Output the [x, y] coordinate of the center of the cell containing the given text.  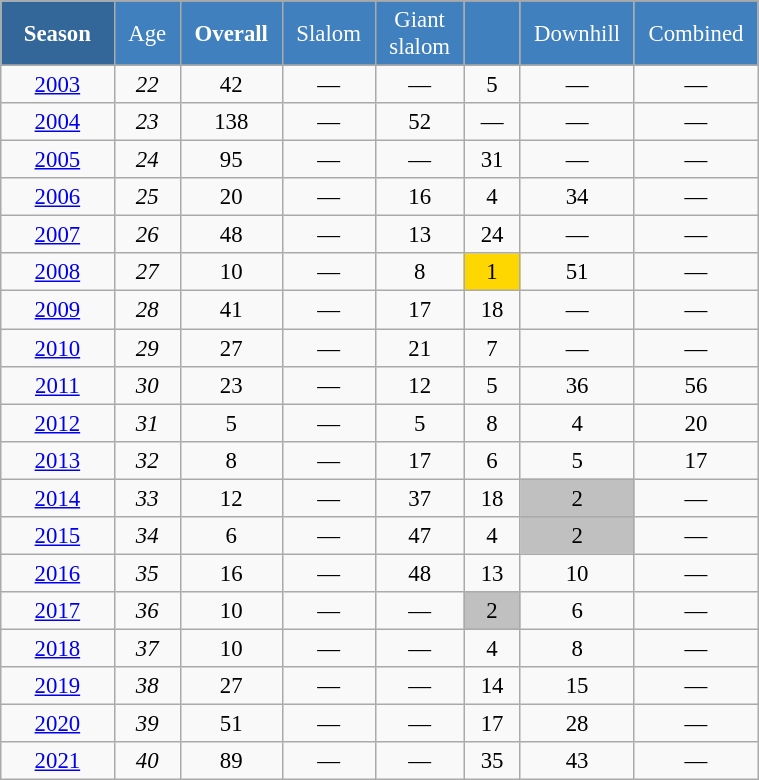
2009 [58, 310]
43 [577, 761]
95 [231, 160]
15 [577, 686]
Age [147, 34]
2004 [58, 122]
33 [147, 498]
2006 [58, 197]
26 [147, 235]
7 [492, 348]
2017 [58, 611]
2005 [58, 160]
2015 [58, 536]
2003 [58, 85]
2018 [58, 648]
2016 [58, 573]
39 [147, 724]
29 [147, 348]
41 [231, 310]
138 [231, 122]
22 [147, 85]
32 [147, 460]
Slalom [328, 34]
42 [231, 85]
2007 [58, 235]
89 [231, 761]
38 [147, 686]
14 [492, 686]
Season [58, 34]
2020 [58, 724]
2019 [58, 686]
56 [696, 385]
2008 [58, 273]
30 [147, 385]
2010 [58, 348]
Combined [696, 34]
2011 [58, 385]
Giantslalom [420, 34]
2013 [58, 460]
Overall [231, 34]
Downhill [577, 34]
40 [147, 761]
21 [420, 348]
52 [420, 122]
25 [147, 197]
2014 [58, 498]
1 [492, 273]
2012 [58, 423]
47 [420, 536]
2021 [58, 761]
